Scan for the cell matching the given text and deliver its [X, Y] coordinate at center. 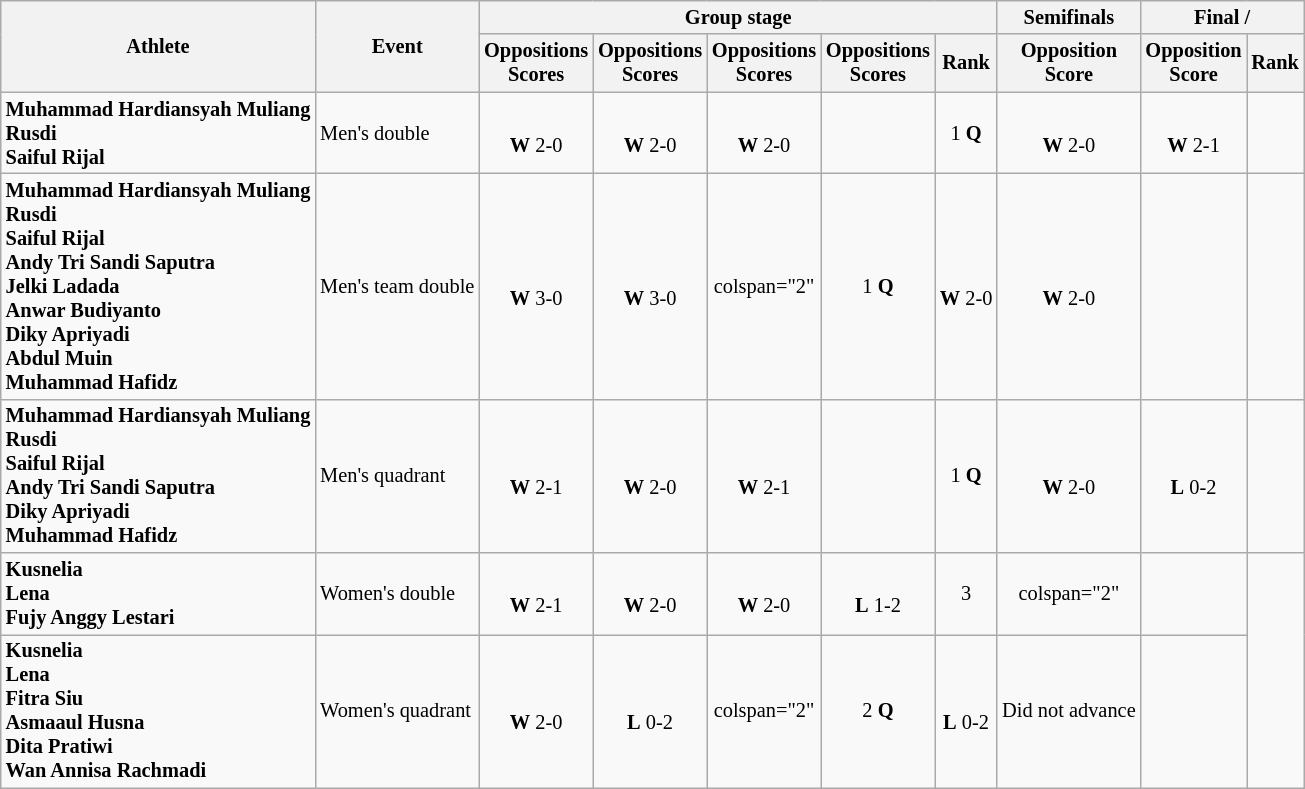
Muhammad Hardiansyah MuliangRusdiSaiful RijalAndy Tri Sandi SaputraDiky ApriyadiMuhammad Hafidz [158, 476]
Athlete [158, 46]
Event [397, 46]
Did not advance [1068, 711]
Muhammad Hardiansyah MuliangRusdiSaiful RijalAndy Tri Sandi SaputraJelki LadadaAnwar BudiyantoDiky ApriyadiAbdul MuinMuhammad Hafidz [158, 286]
2 Q [878, 711]
Women's quadrant [397, 711]
KusneliaLenaFitra SiuAsmaaul HusnaDita PratiwiWan Annisa Rachmadi [158, 711]
Muhammad Hardiansyah MuliangRusdiSaiful Rijal [158, 133]
Group stage [738, 17]
3 [966, 594]
Men's double [397, 133]
Men's quadrant [397, 476]
Men's team double [397, 286]
Women's double [397, 594]
L 1-2 [878, 594]
Semifinals [1068, 17]
Final / [1222, 17]
KusneliaLenaFujy Anggy Lestari [158, 594]
